Detect which cell encompasses the target text, then output its [X, Y] center coordinate. 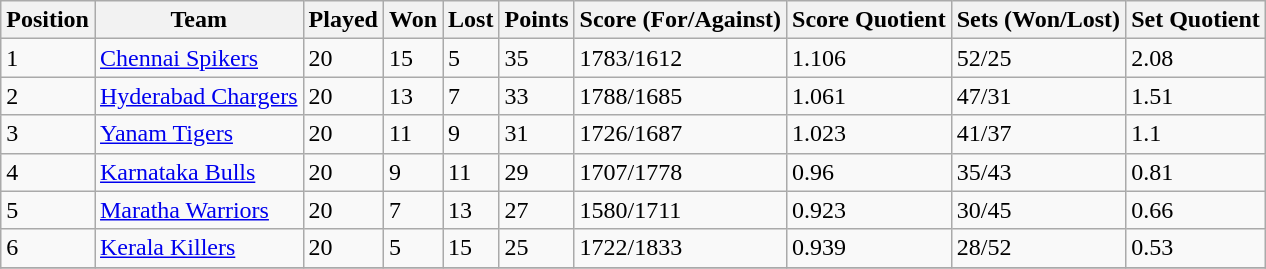
30/45 [1038, 210]
Sets (Won/Lost) [1038, 20]
52/25 [1038, 58]
Team [198, 20]
Score (For/Against) [680, 20]
Kerala Killers [198, 248]
1 [48, 58]
Set Quotient [1196, 20]
Lost [471, 20]
1788/1685 [680, 96]
0.81 [1196, 172]
1.51 [1196, 96]
3 [48, 134]
1722/1833 [680, 248]
Played [343, 20]
1.023 [870, 134]
2 [48, 96]
1783/1612 [680, 58]
1.106 [870, 58]
0.939 [870, 248]
27 [536, 210]
0.66 [1196, 210]
0.923 [870, 210]
47/31 [1038, 96]
1580/1711 [680, 210]
1707/1778 [680, 172]
Position [48, 20]
35 [536, 58]
Maratha Warriors [198, 210]
0.96 [870, 172]
25 [536, 248]
Points [536, 20]
Yanam Tigers [198, 134]
6 [48, 248]
33 [536, 96]
29 [536, 172]
41/37 [1038, 134]
35/43 [1038, 172]
0.53 [1196, 248]
4 [48, 172]
1726/1687 [680, 134]
2.08 [1196, 58]
Karnataka Bulls [198, 172]
Hyderabad Chargers [198, 96]
1.1 [1196, 134]
Won [412, 20]
31 [536, 134]
Score Quotient [870, 20]
1.061 [870, 96]
28/52 [1038, 248]
Chennai Spikers [198, 58]
